Detect which cell encompasses the target text, then output its [x, y] center coordinate. 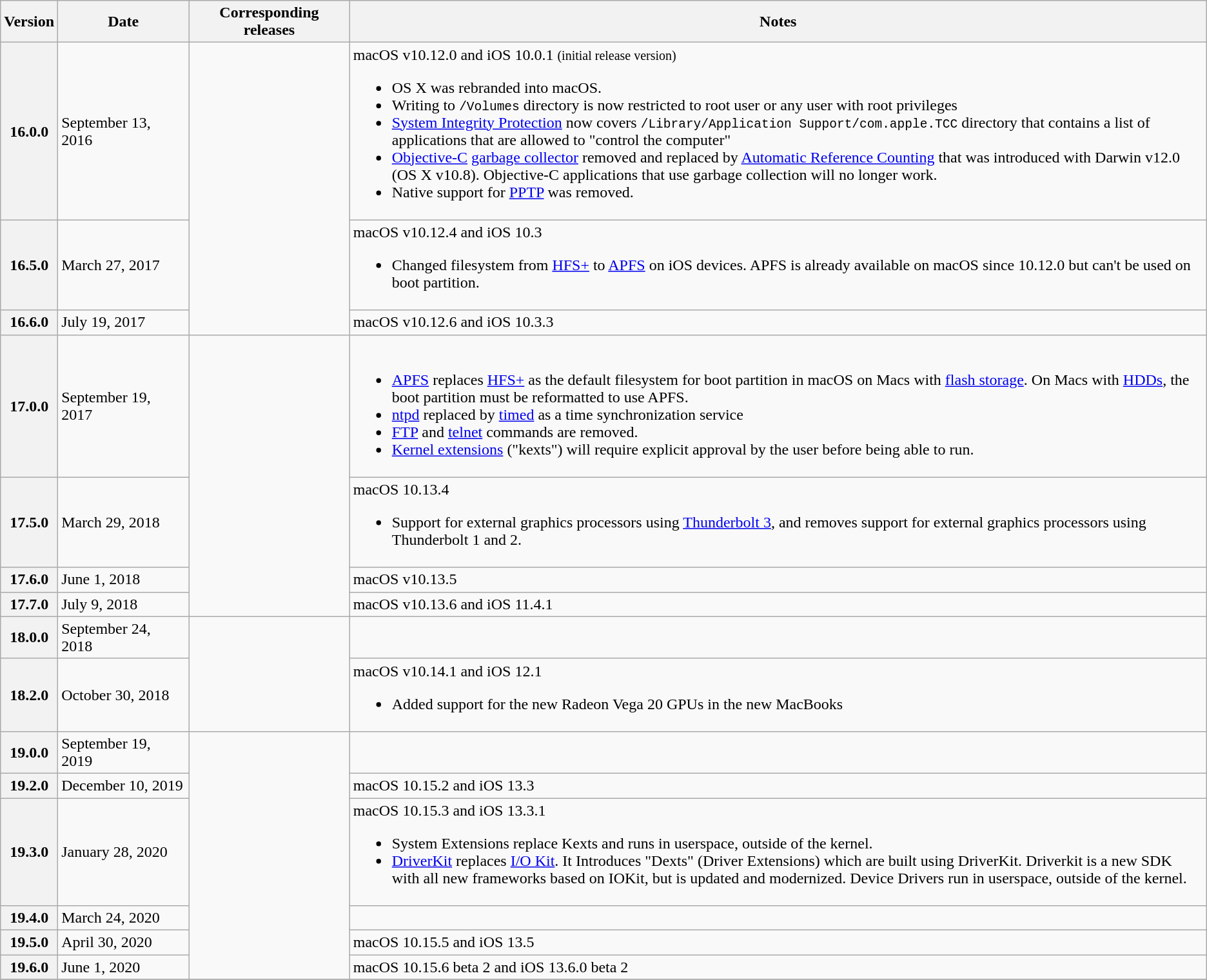
macOS v10.14.1 and iOS 12.1Added support for the new Radeon Vega 20 GPUs in the new MacBooks [778, 695]
macOS 10.15.2 and iOS 13.3 [778, 785]
September 13, 2016 [124, 132]
March 27, 2017 [124, 265]
macOS 10.15.5 and iOS 13.5 [778, 943]
January 28, 2020 [124, 852]
Notes [778, 22]
macOS v10.12.6 and iOS 10.3.3 [778, 322]
September 19, 2019 [124, 752]
16.6.0 [30, 322]
April 30, 2020 [124, 943]
July 19, 2017 [124, 322]
Date [124, 22]
17.6.0 [30, 580]
October 30, 2018 [124, 695]
16.5.0 [30, 265]
19.0.0 [30, 752]
18.2.0 [30, 695]
17.5.0 [30, 522]
18.0.0 [30, 637]
March 29, 2018 [124, 522]
March 24, 2020 [124, 918]
19.6.0 [30, 967]
Version [30, 22]
June 1, 2020 [124, 967]
macOS 10.15.6 beta 2 and iOS 13.6.0 beta 2 [778, 967]
September 24, 2018 [124, 637]
macOS v10.13.6 and iOS 11.4.1 [778, 604]
19.4.0 [30, 918]
16.0.0 [30, 132]
September 19, 2017 [124, 406]
17.7.0 [30, 604]
macOS v10.13.5 [778, 580]
June 1, 2018 [124, 580]
December 10, 2019 [124, 785]
19.2.0 [30, 785]
19.3.0 [30, 852]
July 9, 2018 [124, 604]
Corresponding releases [270, 22]
19.5.0 [30, 943]
17.0.0 [30, 406]
